Return (X, Y) of the center of cell containing provided text 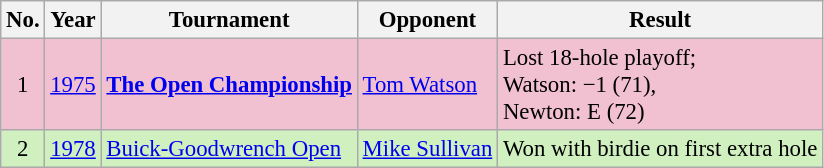
Won with birdie on first extra hole (660, 149)
The Open Championship (229, 85)
2 (23, 149)
Tournament (229, 20)
No. (23, 20)
Tom Watson (427, 85)
Lost 18-hole playoff;Watson: −1 (71),Newton: E (72) (660, 85)
Year (73, 20)
Buick-Goodwrench Open (229, 149)
1978 (73, 149)
Mike Sullivan (427, 149)
Opponent (427, 20)
Result (660, 20)
1 (23, 85)
1975 (73, 85)
